Search for the cell housing the specified text and yield its [X, Y] center coordinate. 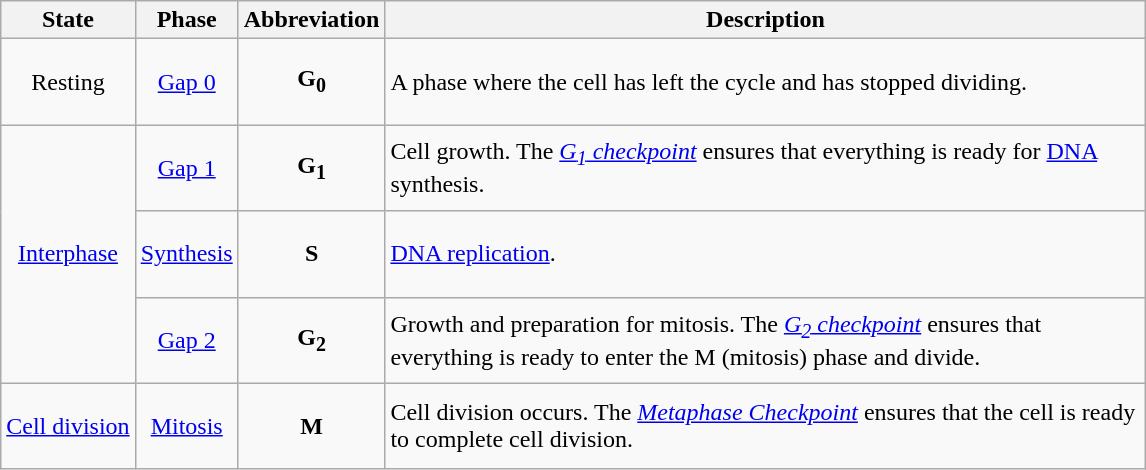
G1 [312, 168]
Phase [186, 20]
Abbreviation [312, 20]
Gap 1 [186, 168]
A phase where the cell has left the cycle and has stopped dividing. [766, 82]
Growth and preparation for mitosis. The G2 checkpoint ensures that everything is ready to enter the M (mitosis) phase and divide. [766, 340]
Resting [68, 82]
Gap 0 [186, 82]
Gap 2 [186, 340]
Cell division occurs. The Metaphase Checkpoint ensures that the cell is ready to complete cell division. [766, 426]
DNA replication. [766, 254]
State [68, 20]
Interphase [68, 254]
Cell division [68, 426]
Description [766, 20]
Synthesis [186, 254]
M [312, 426]
S [312, 254]
Mitosis [186, 426]
Cell growth. The G1 checkpoint ensures that everything is ready for DNA synthesis. [766, 168]
G2 [312, 340]
G0 [312, 82]
